Provide the [X, Y] coordinate of the cell's center where the given text is located.  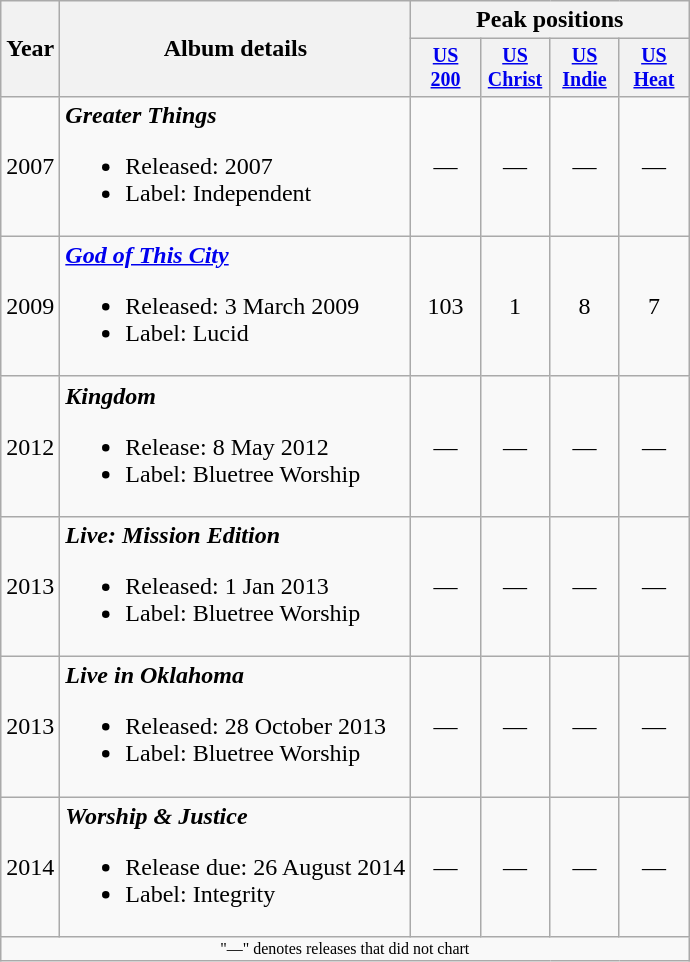
2007 [30, 166]
Peak positions [550, 20]
2012 [30, 446]
Greater ThingsReleased: 2007Label: Independent [236, 166]
USHeat [654, 68]
Live: Mission EditionReleased: 1 Jan 2013Label: Bluetree Worship [236, 586]
KingdomRelease: 8 May 2012Label: Bluetree Worship [236, 446]
103 [446, 306]
God of This CityReleased: 3 March 2009Label: Lucid [236, 306]
"—" denotes releases that did not chart [345, 949]
US200 [446, 68]
Worship & JusticeRelease due: 26 August 2014Label: Integrity [236, 867]
USChrist [514, 68]
2014 [30, 867]
Year [30, 49]
Album details [236, 49]
USIndie [584, 68]
Live in OklahomaReleased: 28 October 2013Label: Bluetree Worship [236, 727]
7 [654, 306]
8 [584, 306]
1 [514, 306]
2009 [30, 306]
